Detect which cell encompasses the target text, then output its (X, Y) center coordinate. 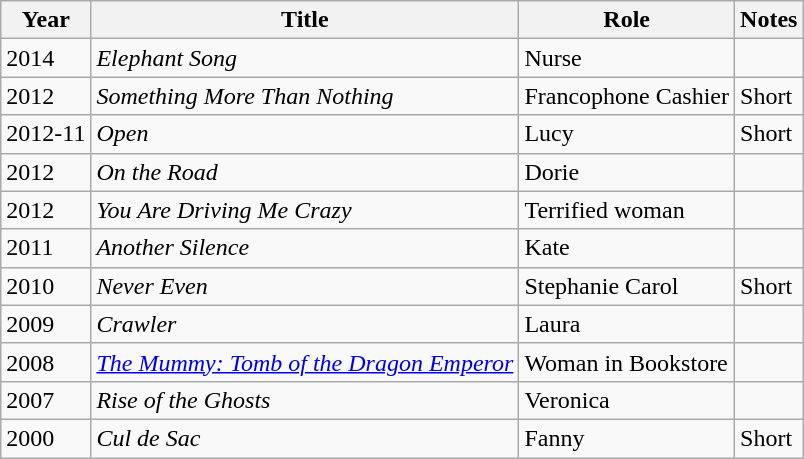
Lucy (627, 134)
2014 (46, 58)
2000 (46, 438)
Terrified woman (627, 210)
Never Even (305, 286)
Veronica (627, 400)
On the Road (305, 172)
Woman in Bookstore (627, 362)
Something More Than Nothing (305, 96)
Fanny (627, 438)
Francophone Cashier (627, 96)
Dorie (627, 172)
You Are Driving Me Crazy (305, 210)
Cul de Sac (305, 438)
Year (46, 20)
2010 (46, 286)
Notes (769, 20)
Crawler (305, 324)
Nurse (627, 58)
Another Silence (305, 248)
Rise of the Ghosts (305, 400)
2007 (46, 400)
2012-11 (46, 134)
Kate (627, 248)
2008 (46, 362)
The Mummy: Tomb of the Dragon Emperor (305, 362)
Role (627, 20)
Elephant Song (305, 58)
Laura (627, 324)
Stephanie Carol (627, 286)
2009 (46, 324)
Title (305, 20)
Open (305, 134)
2011 (46, 248)
